Return [X, Y] of the center of cell containing provided text 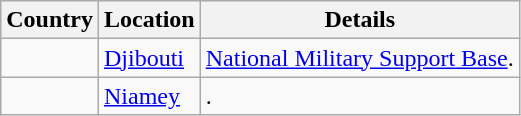
National Military Support Base. [360, 58]
Niamey [149, 96]
Country [50, 20]
Djibouti [149, 58]
. [360, 96]
Details [360, 20]
Location [149, 20]
